Search for the cell housing the specified text and yield its [x, y] center coordinate. 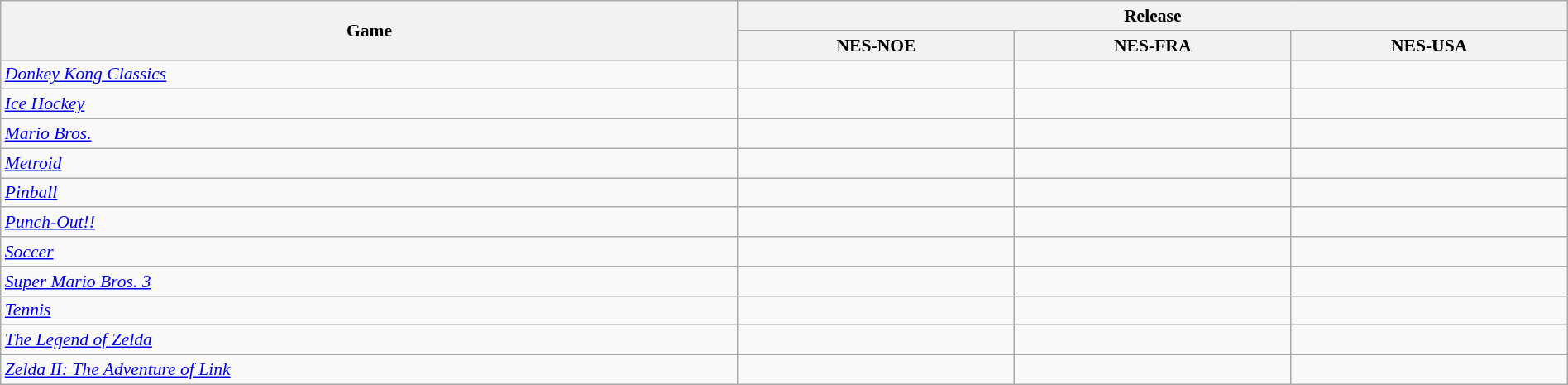
Super Mario Bros. 3 [370, 282]
Metroid [370, 163]
Mario Bros. [370, 134]
Punch-Out!! [370, 223]
Game [370, 30]
Zelda II: The Adventure of Link [370, 370]
The Legend of Zelda [370, 340]
NES-FRA [1153, 46]
Pinball [370, 193]
NES-USA [1429, 46]
Ice Hockey [370, 104]
Soccer [370, 252]
Tennis [370, 310]
NES-NOE [876, 46]
Release [1153, 16]
Donkey Kong Classics [370, 75]
